Find where the given text appears and provide that cell's center as (x, y) coordinate. 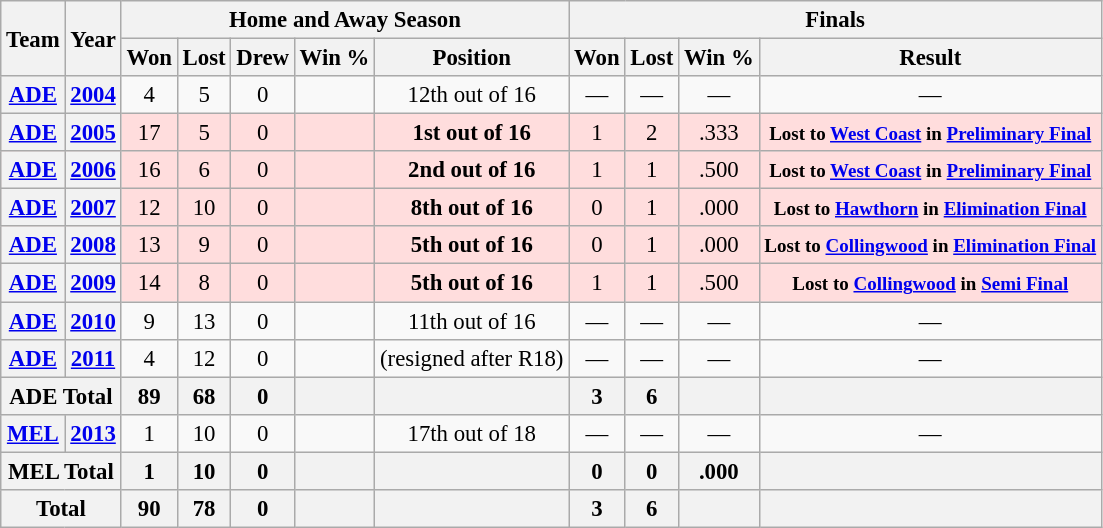
12th out of 16 (472, 95)
MEL Total (61, 471)
Team (33, 38)
2011 (93, 358)
2nd out of 16 (472, 170)
90 (149, 509)
Finals (836, 20)
89 (149, 396)
Lost to Collingwood in Semi Final (930, 283)
17 (149, 133)
2006 (93, 170)
Home and Away Season (345, 20)
Total (61, 509)
Lost to Collingwood in Elimination Final (930, 245)
2010 (93, 321)
.333 (719, 133)
ADE Total (61, 396)
2013 (93, 433)
2004 (93, 95)
2007 (93, 208)
2005 (93, 133)
Lost to Hawthorn in Elimination Final (930, 208)
8 (204, 283)
68 (204, 396)
Result (930, 58)
(resigned after R18) (472, 358)
2009 (93, 283)
Position (472, 58)
11th out of 16 (472, 321)
2 (652, 133)
1st out of 16 (472, 133)
78 (204, 509)
8th out of 16 (472, 208)
Drew (262, 58)
14 (149, 283)
16 (149, 170)
Year (93, 38)
17th out of 18 (472, 433)
MEL (33, 433)
2008 (93, 245)
